Identify which cell holds the provided text, then report its [x, y] central coordinate. 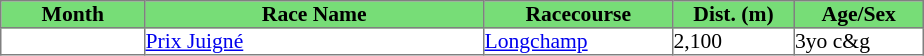
Dist. (m) [734, 14]
3yo c&g [858, 42]
Month [73, 14]
2,100 [734, 42]
Race Name [314, 14]
Racecourse [578, 14]
Age/Sex [858, 14]
Prix Juigné [314, 42]
Longchamp [578, 42]
